Provide the (x, y) coordinate of the cell's center where the given text is located.  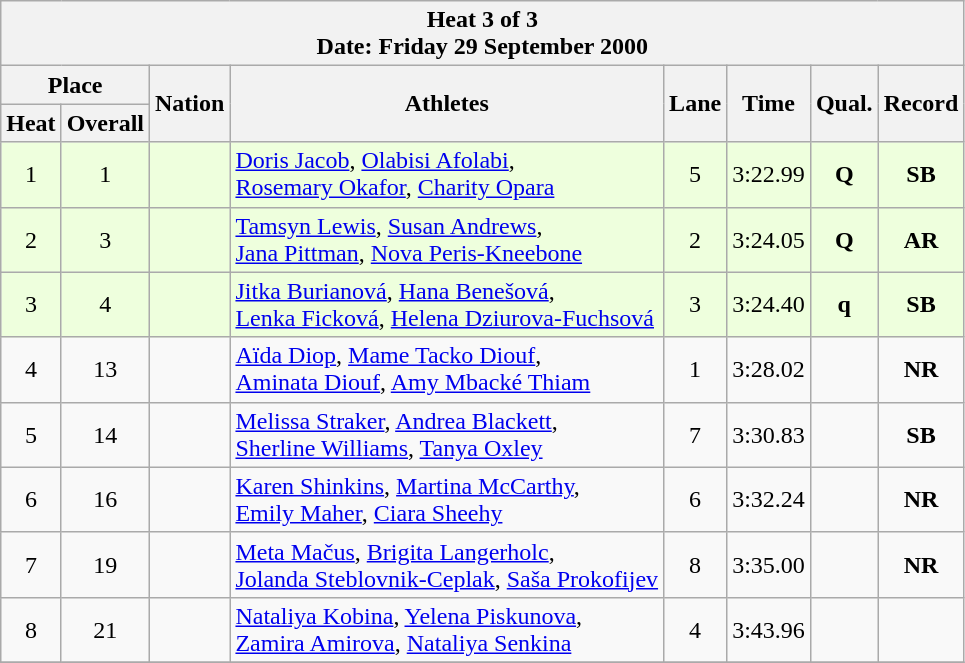
Overall (105, 123)
16 (105, 500)
3:30.83 (769, 434)
Doris Jacob, Olabisi Afolabi,Rosemary Okafor, Charity Opara (447, 174)
Time (769, 104)
3:24.40 (769, 304)
14 (105, 434)
Melissa Straker, Andrea Blackett,Sherline Williams, Tanya Oxley (447, 434)
19 (105, 564)
Tamsyn Lewis, Susan Andrews,Jana Pittman, Nova Peris-Kneebone (447, 240)
Place (76, 85)
21 (105, 630)
13 (105, 370)
AR (921, 240)
Aïda Diop, Mame Tacko Diouf,Aminata Diouf, Amy Mbacké Thiam (447, 370)
q (844, 304)
3:43.96 (769, 630)
Jitka Burianová, Hana Benešová,Lenka Ficková, Helena Dziurova-Fuchsová (447, 304)
3:28.02 (769, 370)
Athletes (447, 104)
Qual. (844, 104)
Nation (190, 104)
3:24.05 (769, 240)
Karen Shinkins, Martina McCarthy,Emily Maher, Ciara Sheehy (447, 500)
Record (921, 104)
3:22.99 (769, 174)
Meta Mačus, Brigita Langerholc,Jolanda Steblovnik-Ceplak, Saša Prokofijev (447, 564)
Lane (696, 104)
3:32.24 (769, 500)
Heat (31, 123)
Heat 3 of 3 Date: Friday 29 September 2000 (482, 34)
Nataliya Kobina, Yelena Piskunova,Zamira Amirova, Nataliya Senkina (447, 630)
3:35.00 (769, 564)
